Pinpoint the cell where the given text exists, returning its [X, Y] midpoint coordinate. 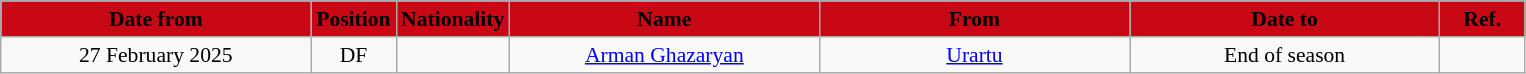
Arman Ghazaryan [664, 55]
End of season [1285, 55]
27 February 2025 [156, 55]
Position [354, 19]
Urartu [974, 55]
Ref. [1482, 19]
Date from [156, 19]
Date to [1285, 19]
Name [664, 19]
From [974, 19]
Nationality [452, 19]
DF [354, 55]
